Return the [X, Y] coordinate for the center point of the cell that contains the specified text.  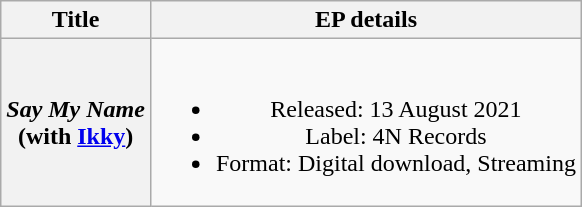
Released: 13 August 2021Label: 4N RecordsFormat: Digital download, Streaming [366, 122]
EP details [366, 20]
Say My Name(with Ikky) [76, 122]
Title [76, 20]
